From the cell containing the given text, extract its center point as (X, Y) coordinate. 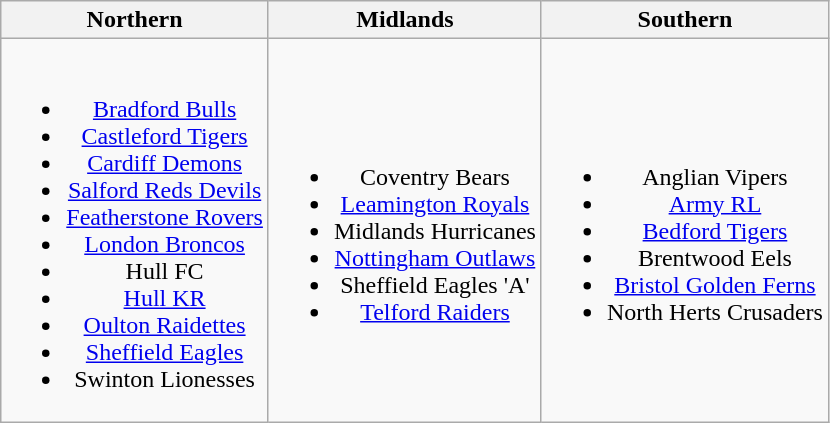
Anglian Vipers Army RL Bedford Tigers Brentwood Eels Bristol Golden Ferns North Herts Crusaders (684, 230)
Southern (684, 20)
Coventry Bears Leamington Royals Midlands Hurricanes Nottingham Outlaws Sheffield Eagles 'A' Telford Raiders (404, 230)
Northern (135, 20)
Midlands (404, 20)
